Determine the [x, y] coordinate at the center of the cell enclosing the given text.  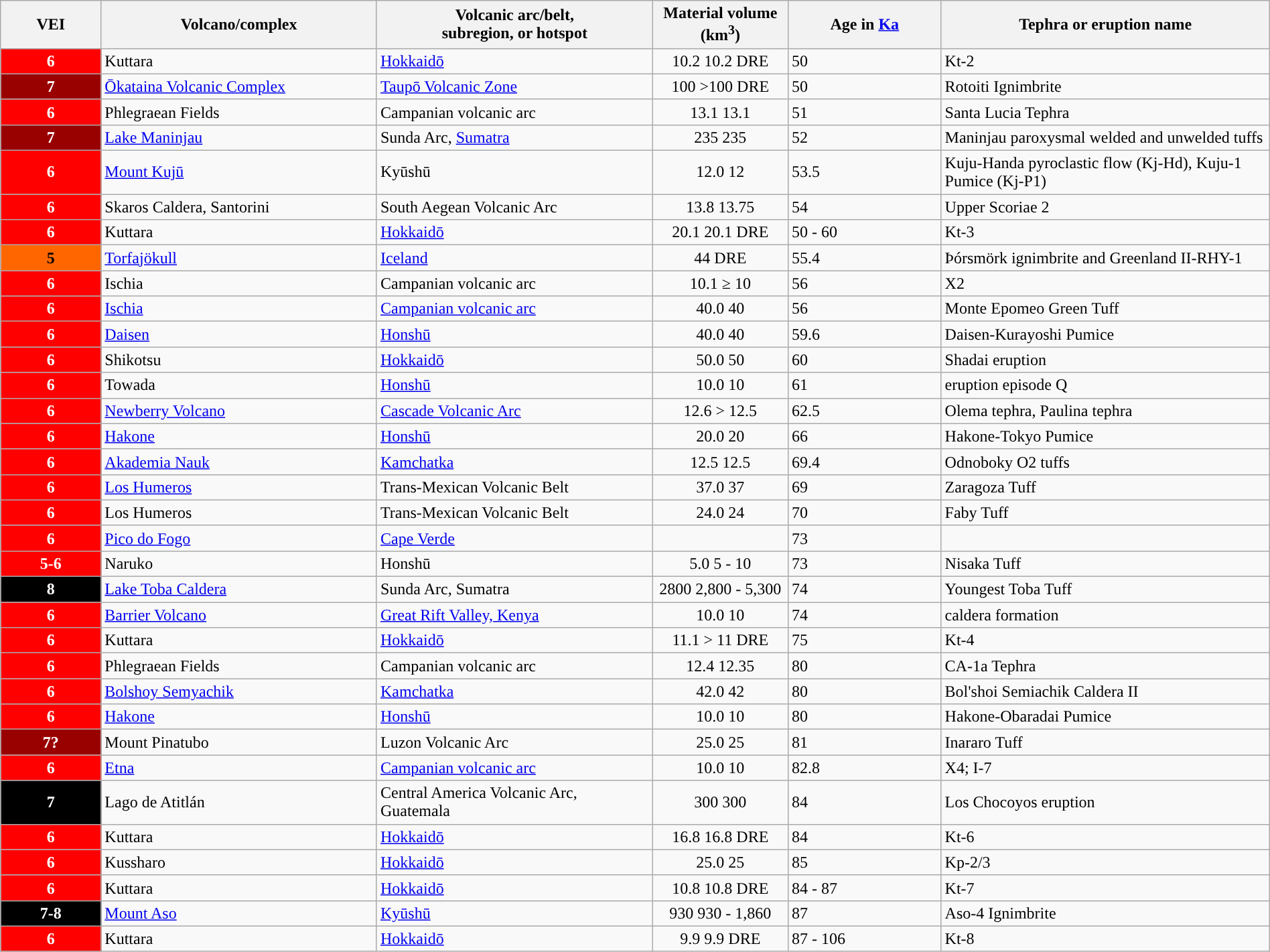
50 - 60 [865, 232]
37.0 37 [720, 487]
Naruko [239, 563]
Central America Volcanic Arc, Guatemala [514, 803]
Lake Maninjau [239, 137]
Kussharo [239, 862]
Taupō Volcanic Zone [514, 86]
Iceland [514, 258]
Shikotsu [239, 360]
20.1 20.1 DRE [720, 232]
Kt-4 [1105, 640]
24.0 24 [720, 513]
Etna [239, 768]
9.9 9.9 DRE [720, 939]
Daisen-Kurayoshi Pumice [1105, 334]
13.1 13.1 [720, 112]
eruption episode Q [1105, 385]
7-8 [51, 913]
Age in Ka [865, 25]
Zaragoza Tuff [1105, 487]
Maninjau paroxysmal welded and unwelded tuffs [1105, 137]
Luzon Volcanic Arc [514, 742]
Þórsmörk ignimbrite and Greenland II-RHY-1 [1105, 258]
Kt-8 [1105, 939]
60 [865, 360]
Torfajökull [239, 258]
55.4 [865, 258]
Aso-4 Ignimbrite [1105, 913]
Shadai eruption [1105, 360]
Cascade Volcanic Arc [514, 411]
Los Chocoyos eruption [1105, 803]
300 300 [720, 803]
Upper Scoriae 2 [1105, 207]
Volcano/complex [239, 25]
54 [865, 207]
82.8 [865, 768]
Mount Kujū [239, 173]
87 [865, 913]
7? [51, 742]
Bol'shoi Semiachik Caldera II [1105, 691]
Tephra or eruption name [1105, 25]
Material volume (km3) [720, 25]
75 [865, 640]
caldera formation [1105, 615]
50.0 50 [720, 360]
Monte Epomeo Green Tuff [1105, 309]
Pico do Fogo [239, 538]
Kt-3 [1105, 232]
Kuju-Handa pyroclastic flow (Kj-Hd), Kuju-1 Pumice (Kj-P1) [1105, 173]
X4; I-7 [1105, 768]
Kt-6 [1105, 837]
12.0 12 [720, 173]
Akademia Nauk [239, 462]
Santa Lucia Tephra [1105, 112]
Hakone-Tokyo Pumice [1105, 436]
2800 2,800 - 5,300 [720, 590]
85 [865, 862]
12.5 12.5 [720, 462]
69.4 [865, 462]
Inararo Tuff [1105, 742]
20.0 20 [720, 436]
South Aegean Volcanic Arc [514, 207]
51 [865, 112]
Towada [239, 385]
Youngest Toba Tuff [1105, 590]
12.4 12.35 [720, 666]
5 [51, 258]
81 [865, 742]
59.6 [865, 334]
VEI [51, 25]
Volcanic arc/belt,subregion, or hotspot [514, 25]
69 [865, 487]
Kt-7 [1105, 888]
44 DRE [720, 258]
8 [51, 590]
84 - 87 [865, 888]
Newberry Volcano [239, 411]
X2 [1105, 283]
Cape Verde [514, 538]
Skaros Caldera, Santorini [239, 207]
87 - 106 [865, 939]
11.1 > 11 DRE [720, 640]
235 235 [720, 137]
5-6 [51, 563]
Odnoboky O2 tuffs [1105, 462]
10.2 10.2 DRE [720, 61]
Mount Aso [239, 913]
13.8 13.75 [720, 207]
70 [865, 513]
Hakone-Obaradai Pumice [1105, 717]
Lago de Atitlán [239, 803]
16.8 16.8 DRE [720, 837]
Mount Pinatubo [239, 742]
Kt-2 [1105, 61]
Kp-2/3 [1105, 862]
100 >100 DRE [720, 86]
10.8 10.8 DRE [720, 888]
42.0 42 [720, 691]
CA-1a Tephra [1105, 666]
66 [865, 436]
Lake Toba Caldera [239, 590]
62.5 [865, 411]
61 [865, 385]
52 [865, 137]
12.6 > 12.5 [720, 411]
53.5 [865, 173]
Nisaka Tuff [1105, 563]
5.0 5 - 10 [720, 563]
Olema tephra, Paulina tephra [1105, 411]
Rotoiti Ignimbrite [1105, 86]
930 930 - 1,860 [720, 913]
Great Rift Valley, Kenya [514, 615]
Ōkataina Volcanic Complex [239, 86]
Barrier Volcano [239, 615]
Faby Tuff [1105, 513]
Bolshoy Semyachik [239, 691]
Daisen [239, 334]
10.1 ≥ 10 [720, 283]
